Return the (x, y) coordinate for the center point of the cell that contains the specified text.  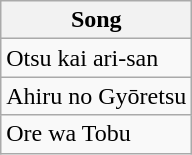
Otsu kai ari-san (96, 58)
Ahiru no Gyōretsu (96, 96)
Song (96, 20)
Ore wa Tobu (96, 134)
